Capture the cell that displays the provided text and extract its [x, y] central coordinate. 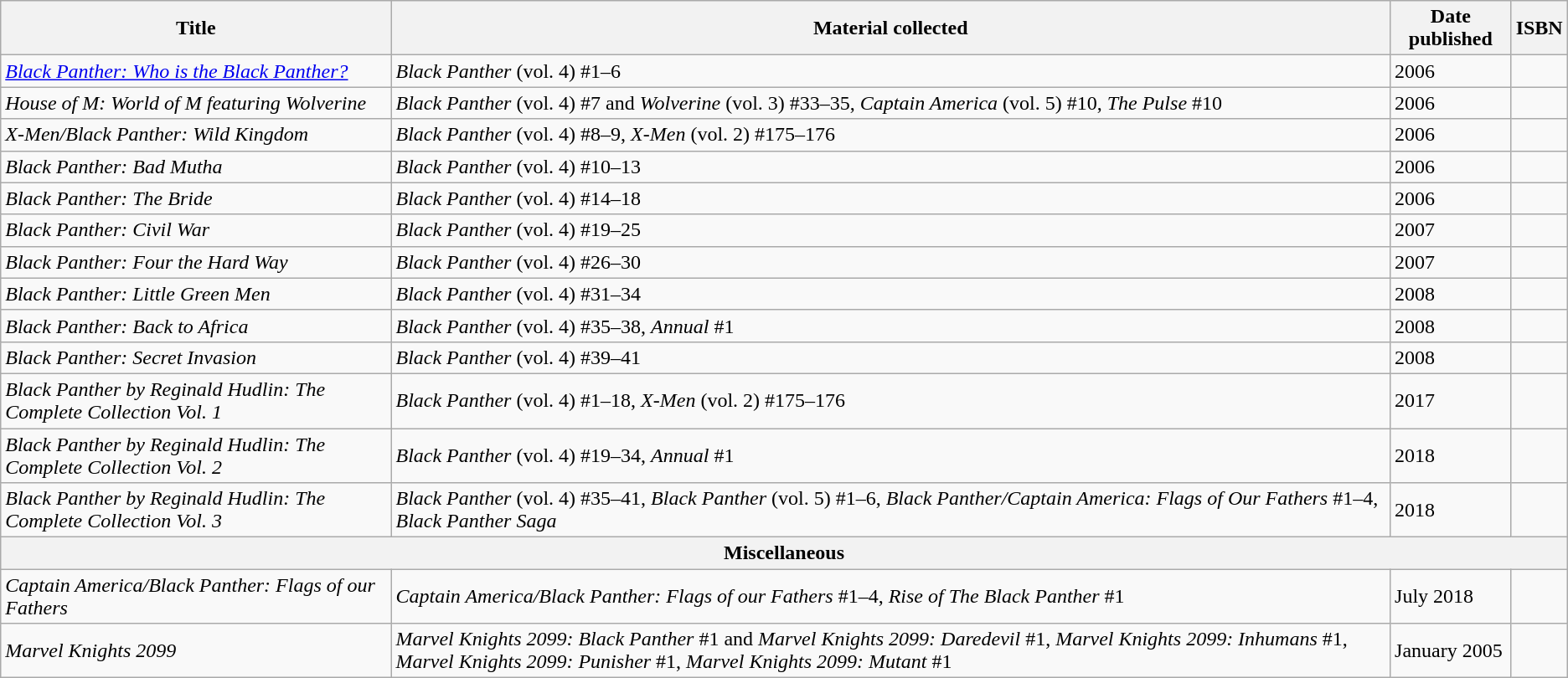
Black Panther: Little Green Men [196, 294]
Black Panther: The Bride [196, 198]
Material collected [891, 28]
Black Panther (vol. 4) #8–9, X-Men (vol. 2) #175–176 [891, 135]
Black Panther: Who is the Black Panther? [196, 71]
Black Panther (vol. 4) #39–41 [891, 357]
Black Panther: Bad Mutha [196, 167]
Captain America/Black Panther: Flags of our Fathers #1–4, Rise of The Black Panther #1 [891, 596]
Title [196, 28]
Date published [1451, 28]
Black Panther (vol. 4) #1–6 [891, 71]
Marvel Knights 2099 [196, 651]
Black Panther by Reginald Hudlin: The Complete Collection Vol. 2 [196, 455]
Black Panther (vol. 4) #10–13 [891, 167]
ISBN [1540, 28]
Black Panther (vol. 4) #7 and Wolverine (vol. 3) #33–35, Captain America (vol. 5) #10, The Pulse #10 [891, 103]
2017 [1451, 400]
Black Panther by Reginald Hudlin: The Complete Collection Vol. 1 [196, 400]
Black Panther (vol. 4) #35–41, Black Panther (vol. 5) #1–6, Black Panther/Captain America: Flags of Our Fathers #1–4, Black Panther Saga [891, 511]
Black Panther: Secret Invasion [196, 357]
Black Panther (vol. 4) #1–18, X-Men (vol. 2) #175–176 [891, 400]
Black Panther: Civil War [196, 230]
Black Panther by Reginald Hudlin: The Complete Collection Vol. 3 [196, 511]
Captain America/Black Panther: Flags of our Fathers [196, 596]
Black Panther (vol. 4) #26–30 [891, 262]
House of M: World of M featuring Wolverine [196, 103]
Black Panther (vol. 4) #31–34 [891, 294]
Black Panther (vol. 4) #35–38, Annual #1 [891, 326]
Black Panther (vol. 4) #19–34, Annual #1 [891, 455]
Black Panther: Back to Africa [196, 326]
January 2005 [1451, 651]
July 2018 [1451, 596]
X-Men/Black Panther: Wild Kingdom [196, 135]
Black Panther (vol. 4) #19–25 [891, 230]
Black Panther (vol. 4) #14–18 [891, 198]
Miscellaneous [784, 553]
Black Panther: Four the Hard Way [196, 262]
